Find where the given text appears and provide that cell's center as [x, y] coordinate. 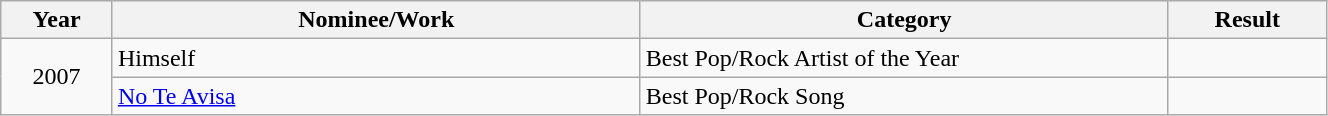
Himself [376, 58]
No Te Avisa [376, 96]
Best Pop/Rock Artist of the Year [904, 58]
2007 [57, 77]
Result [1247, 20]
Year [57, 20]
Nominee/Work [376, 20]
Best Pop/Rock Song [904, 96]
Category [904, 20]
